Return the [X, Y] coordinate for the center point of the cell that contains the specified text.  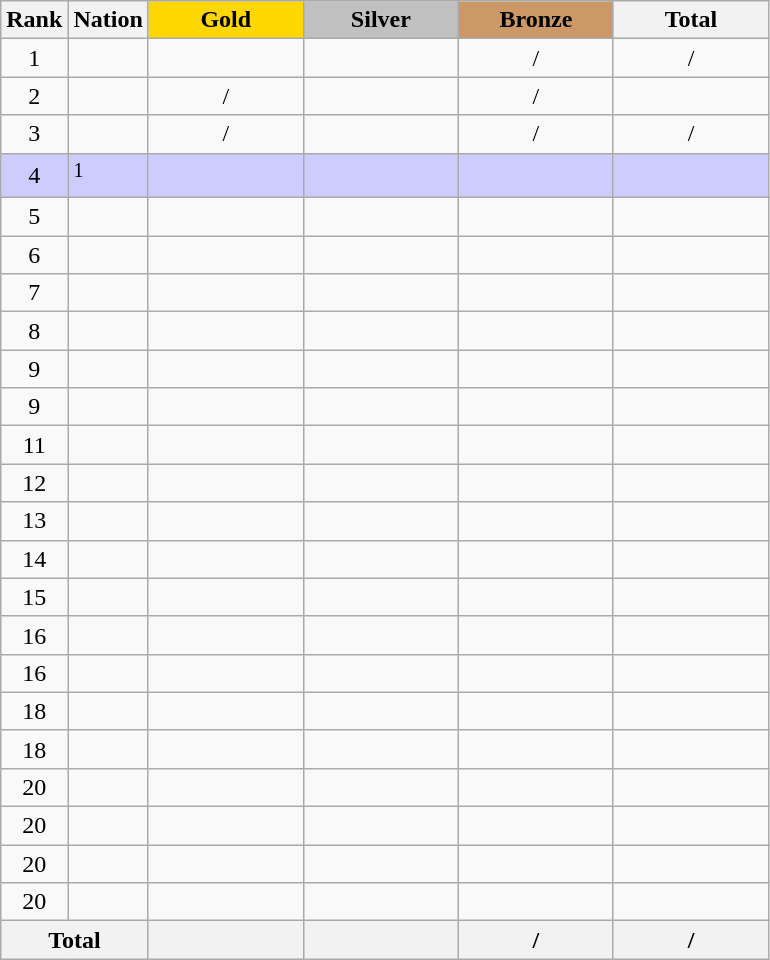
4 [34, 176]
8 [34, 331]
Rank [34, 20]
11 [34, 445]
Silver [380, 20]
2 [34, 96]
6 [34, 255]
Nation [108, 20]
Bronze [536, 20]
3 [34, 134]
15 [34, 597]
13 [34, 521]
7 [34, 293]
5 [34, 217]
12 [34, 483]
Gold [226, 20]
14 [34, 559]
